Scan for the cell matching the given text and deliver its (x, y) coordinate at center. 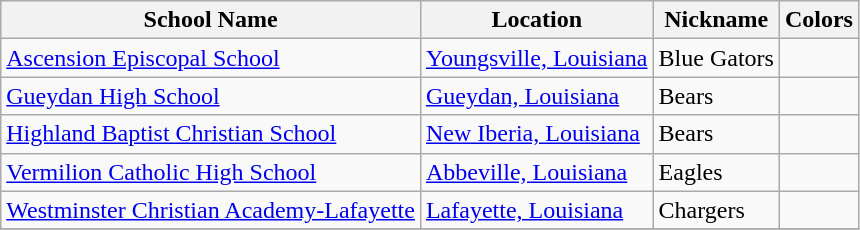
Colors (818, 20)
New Iberia, Louisiana (536, 134)
Lafayette, Louisiana (536, 210)
Location (536, 20)
Blue Gators (716, 58)
Westminster Christian Academy-Lafayette (211, 210)
Vermilion Catholic High School (211, 172)
School Name (211, 20)
Abbeville, Louisiana (536, 172)
Chargers (716, 210)
Highland Baptist Christian School (211, 134)
Youngsville, Louisiana (536, 58)
Gueydan High School (211, 96)
Gueydan, Louisiana (536, 96)
Nickname (716, 20)
Eagles (716, 172)
Ascension Episcopal School (211, 58)
